Scan for the cell matching the given text and deliver its [x, y] coordinate at center. 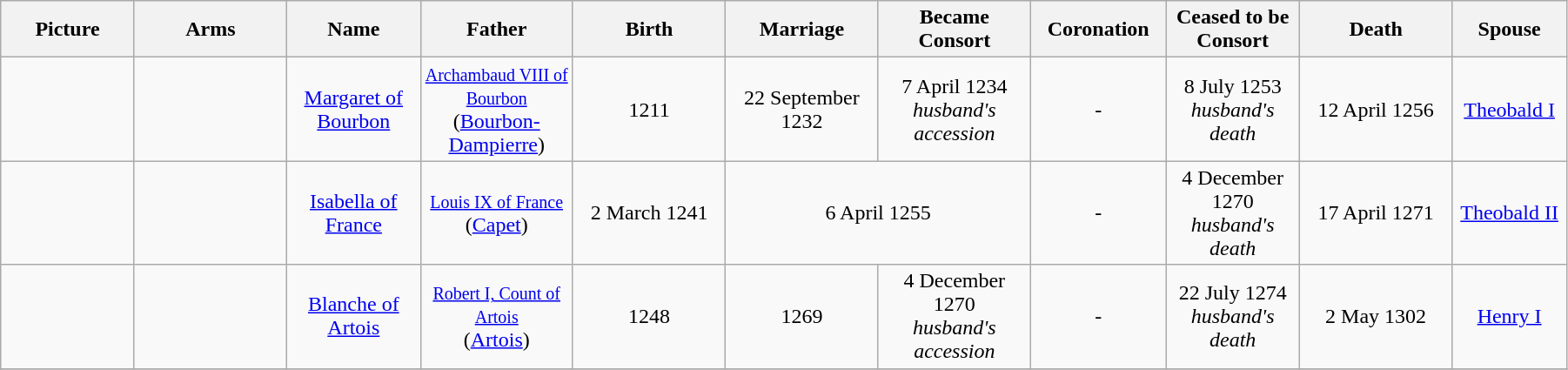
Birth [649, 30]
Spouse [1510, 30]
1211 [649, 110]
Isabella of France [353, 212]
1248 [649, 317]
Coronation [1098, 30]
Picture [68, 30]
6 April 1255 [879, 212]
17 April 1271 [1375, 212]
2 May 1302 [1375, 317]
4 December 1270husband's accession [954, 317]
Robert I, Count of Artois(Artois) [496, 317]
12 April 1256 [1375, 110]
Henry I [1510, 317]
Death [1375, 30]
7 April 1234husband's accession [954, 110]
Theobald I [1510, 110]
8 July 1253husband's death [1232, 110]
Name [353, 30]
Archambaud VIII of Bourbon(Bourbon-Dampierre) [496, 110]
Became Consort [954, 30]
22 July 1274husband's death [1232, 317]
Theobald II [1510, 212]
Ceased to be Consort [1232, 30]
Marriage [802, 30]
4 December 1270husband's death [1232, 212]
Father [496, 30]
Louis IX of France(Capet) [496, 212]
Arms [211, 30]
2 March 1241 [649, 212]
1269 [802, 317]
22 September 1232 [802, 110]
Blanche of Artois [353, 317]
Margaret of Bourbon [353, 110]
